For the text-containing cell, return its midpoint in [x, y] coordinate format. 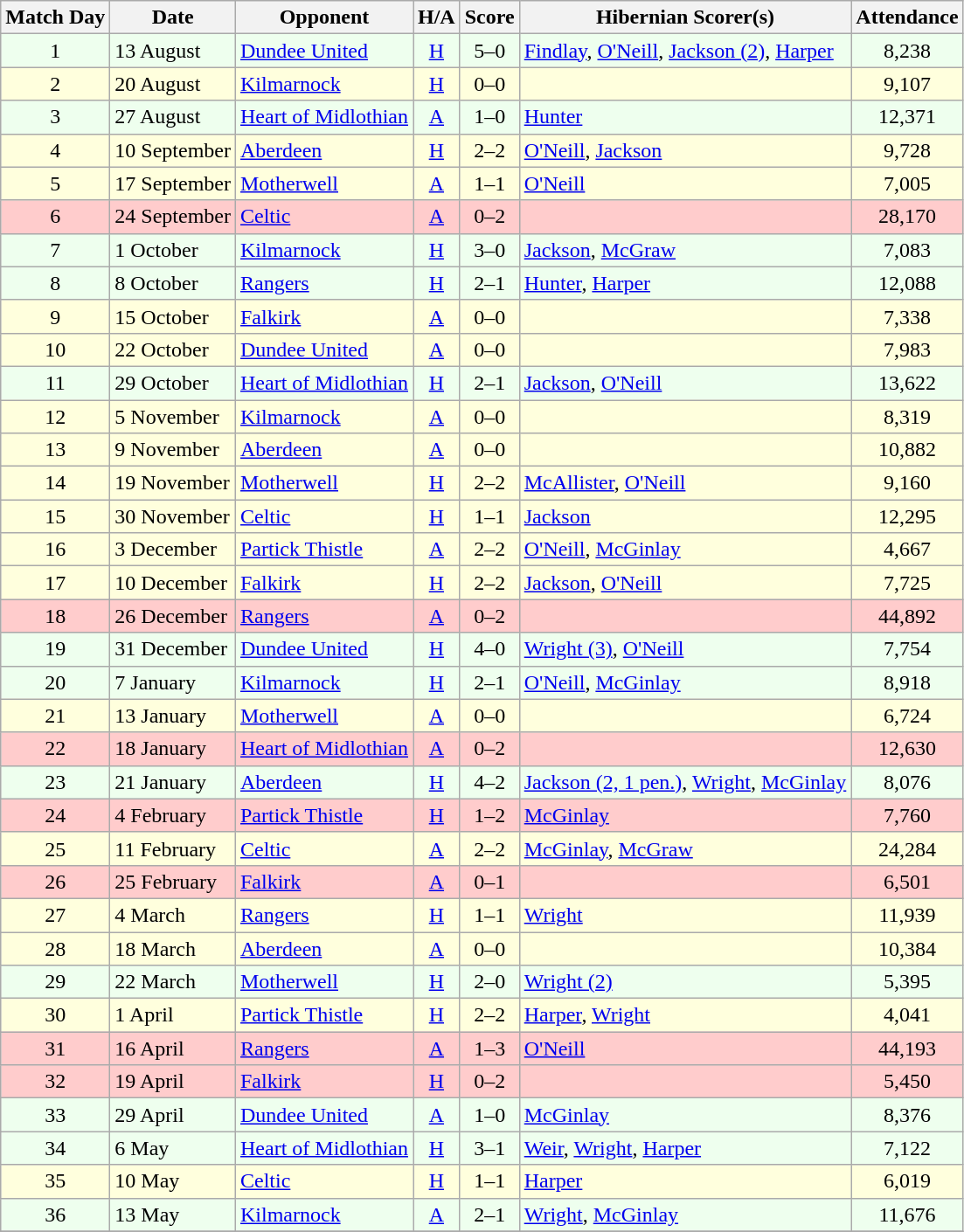
6,501 [907, 882]
7,754 [907, 649]
6 [56, 217]
Wright, McGinlay [685, 1215]
13,622 [907, 383]
1 [56, 51]
8,238 [907, 51]
13 January [173, 716]
Harper [685, 1181]
22 March [173, 982]
Wright [685, 915]
10,384 [907, 948]
18 March [173, 948]
13 May [173, 1215]
19 April [173, 1082]
22 October [173, 350]
27 August [173, 117]
35 [56, 1181]
18 January [173, 749]
2–0 [489, 982]
14 [56, 483]
3 [56, 117]
Score [489, 17]
5–0 [489, 51]
25 [56, 848]
12 [56, 417]
11 February [173, 848]
11,676 [907, 1215]
28,170 [907, 217]
3–0 [489, 250]
McAllister, O'Neill [685, 483]
29 [56, 982]
8 [56, 283]
13 August [173, 51]
Wright (3), O'Neill [685, 649]
Opponent [323, 17]
8,076 [907, 782]
10 May [173, 1181]
18 [56, 616]
23 [56, 782]
26 [56, 882]
6,019 [907, 1181]
7 January [173, 682]
10 December [173, 583]
Jackson, McGraw [685, 250]
Harper, Wright [685, 1015]
7,005 [907, 183]
1–3 [489, 1049]
Jackson (2, 1 pen.), Wright, McGinlay [685, 782]
4,667 [907, 550]
36 [56, 1215]
24,284 [907, 848]
33 [56, 1115]
4,041 [907, 1015]
8 October [173, 283]
4–2 [489, 782]
Match Day [56, 17]
29 April [173, 1115]
24 September [173, 217]
13 [56, 450]
5 November [173, 417]
3–1 [489, 1148]
11 [56, 383]
4 March [173, 915]
8,319 [907, 417]
20 August [173, 84]
5,395 [907, 982]
O'Neill, Jackson [685, 150]
10 [56, 350]
34 [56, 1148]
Attendance [907, 17]
25 February [173, 882]
31 December [173, 649]
10 September [173, 150]
3 December [173, 550]
Findlay, O'Neill, Jackson (2), Harper [685, 51]
15 October [173, 316]
2 [56, 84]
30 November [173, 516]
0–1 [489, 882]
44,892 [907, 616]
24 [56, 815]
21 January [173, 782]
17 September [173, 183]
Hunter, Harper [685, 283]
12,295 [907, 516]
4 [56, 150]
12,088 [907, 283]
7,983 [907, 350]
9 November [173, 450]
5 [56, 183]
4 February [173, 815]
32 [56, 1082]
17 [56, 583]
7,083 [907, 250]
H/A [436, 17]
9,160 [907, 483]
27 [56, 915]
44,193 [907, 1049]
31 [56, 1049]
1 October [173, 250]
22 [56, 749]
7,338 [907, 316]
9 [56, 316]
7,122 [907, 1148]
8,376 [907, 1115]
9,728 [907, 150]
21 [56, 716]
7,760 [907, 815]
11,939 [907, 915]
10,882 [907, 450]
5,450 [907, 1082]
6,724 [907, 716]
12,630 [907, 749]
4–0 [489, 649]
30 [56, 1015]
Hunter [685, 117]
16 [56, 550]
Jackson [685, 516]
19 November [173, 483]
7,725 [907, 583]
7 [56, 250]
1–2 [489, 815]
Hibernian Scorer(s) [685, 17]
8,918 [907, 682]
19 [56, 649]
9,107 [907, 84]
Date [173, 17]
1 April [173, 1015]
20 [56, 682]
Wright (2) [685, 982]
12,371 [907, 117]
McGinlay, McGraw [685, 848]
26 December [173, 616]
29 October [173, 383]
16 April [173, 1049]
Weir, Wright, Harper [685, 1148]
15 [56, 516]
28 [56, 948]
6 May [173, 1148]
